Find where the given text appears and provide that cell's center as (X, Y) coordinate. 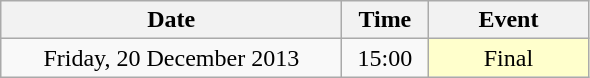
Friday, 20 December 2013 (172, 58)
Event (508, 20)
Final (508, 58)
Date (172, 20)
Time (385, 20)
15:00 (385, 58)
